Scan for the cell matching the given text and deliver its (X, Y) coordinate at center. 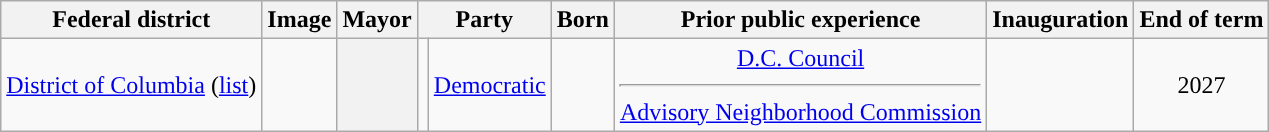
Prior public experience (800, 20)
Democratic (490, 85)
2027 (1202, 85)
Image (300, 20)
District of Columbia (list) (132, 85)
End of term (1202, 20)
Mayor (377, 20)
Party (484, 20)
D.C. CouncilAdvisory Neighborhood Commission (800, 85)
Federal district (132, 20)
Born (582, 20)
Inauguration (1060, 20)
